Search for the cell housing the specified text and yield its (X, Y) center coordinate. 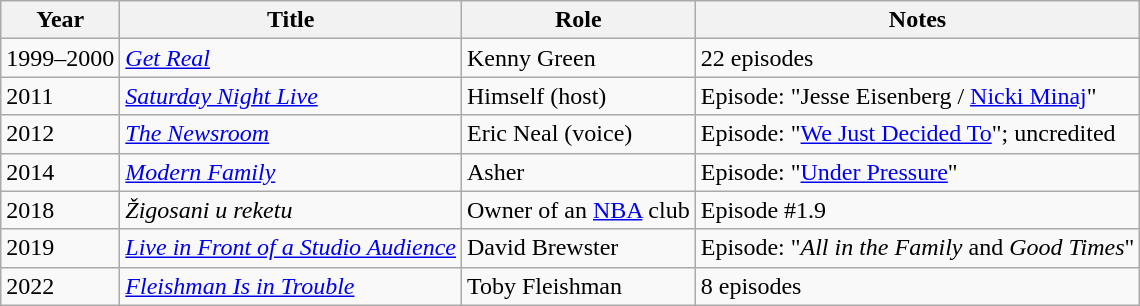
2014 (60, 172)
Asher (579, 172)
The Newsroom (291, 134)
Žigosani u reketu (291, 210)
2012 (60, 134)
Role (579, 20)
Himself (host) (579, 96)
8 episodes (918, 286)
Episode: "We Just Decided To"; uncredited (918, 134)
Episode: "Jesse Eisenberg / Nicki Minaj" (918, 96)
Owner of an NBA club (579, 210)
Saturday Night Live (291, 96)
2019 (60, 248)
Kenny Green (579, 58)
David Brewster (579, 248)
Fleishman Is in Trouble (291, 286)
Eric Neal (voice) (579, 134)
1999–2000 (60, 58)
Episode: "All in the Family and Good Times" (918, 248)
2018 (60, 210)
Year (60, 20)
22 episodes (918, 58)
Get Real (291, 58)
Notes (918, 20)
Toby Fleishman (579, 286)
Title (291, 20)
Modern Family (291, 172)
Episode: "Under Pressure" (918, 172)
2022 (60, 286)
Live in Front of a Studio Audience (291, 248)
2011 (60, 96)
Episode #1.9 (918, 210)
